Find where the given text appears and provide that cell's center as [x, y] coordinate. 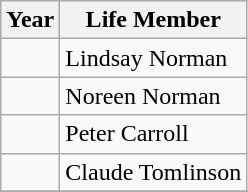
Life Member [154, 20]
Lindsay Norman [154, 58]
Year [30, 20]
Peter Carroll [154, 134]
Noreen Norman [154, 96]
Claude Tomlinson [154, 172]
